Locate the cell with the specified text and output its [x, y] center coordinate. 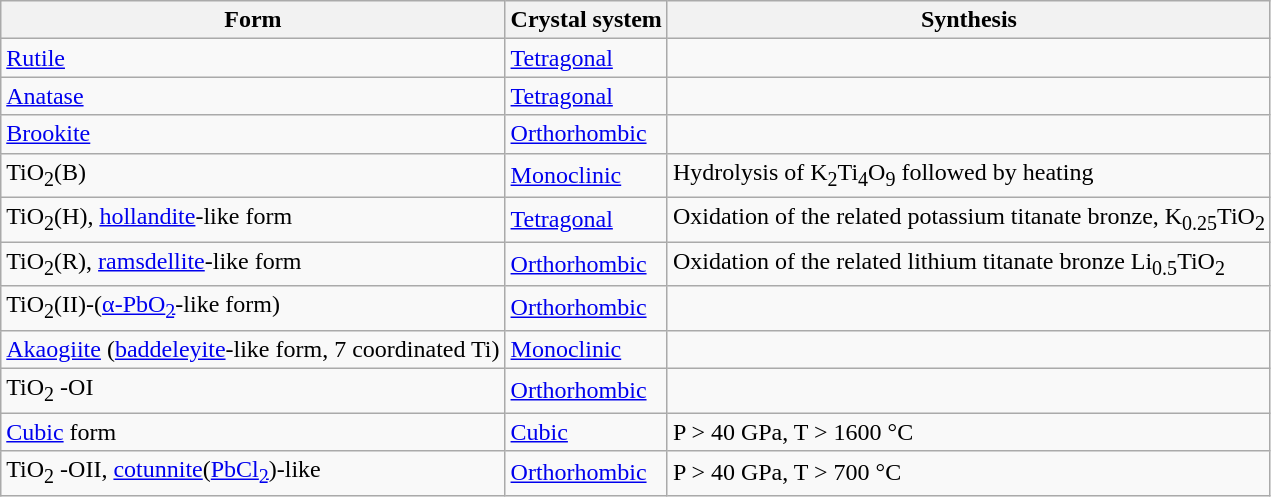
Anatase [253, 96]
Synthesis [968, 20]
TiO2(B) [253, 175]
TiO2(II)-(α-PbO2-like form) [253, 308]
Cubic form [253, 432]
Akaogiite (baddeleyite-like form, 7 coordinated Ti) [253, 349]
Cubic [586, 432]
TiO2 -OII, cotunnite(PbCl2)-like [253, 473]
Oxidation of the related lithium titanate bronze Li0.5TiO2 [968, 264]
TiO2 -OI [253, 390]
Rutile [253, 58]
Form [253, 20]
Hydrolysis of K2Ti4O9 followed by heating [968, 175]
TiO2(H), hollandite-like form [253, 219]
Oxidation of the related potassium titanate bronze, K0.25TiO2 [968, 219]
P > 40 GPa, T > 700 °C [968, 473]
Crystal system [586, 20]
Brookite [253, 134]
P > 40 GPa, T > 1600 °C [968, 432]
TiO2(R), ramsdellite-like form [253, 264]
